Identify which cell holds the provided text, then report its [x, y] central coordinate. 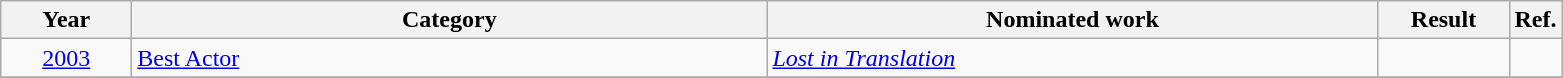
Year [66, 20]
Lost in Translation [1072, 58]
2003 [66, 58]
Result [1444, 20]
Nominated work [1072, 20]
Category [450, 20]
Ref. [1536, 20]
Best Actor [450, 58]
